Capture the cell that displays the provided text and extract its [X, Y] central coordinate. 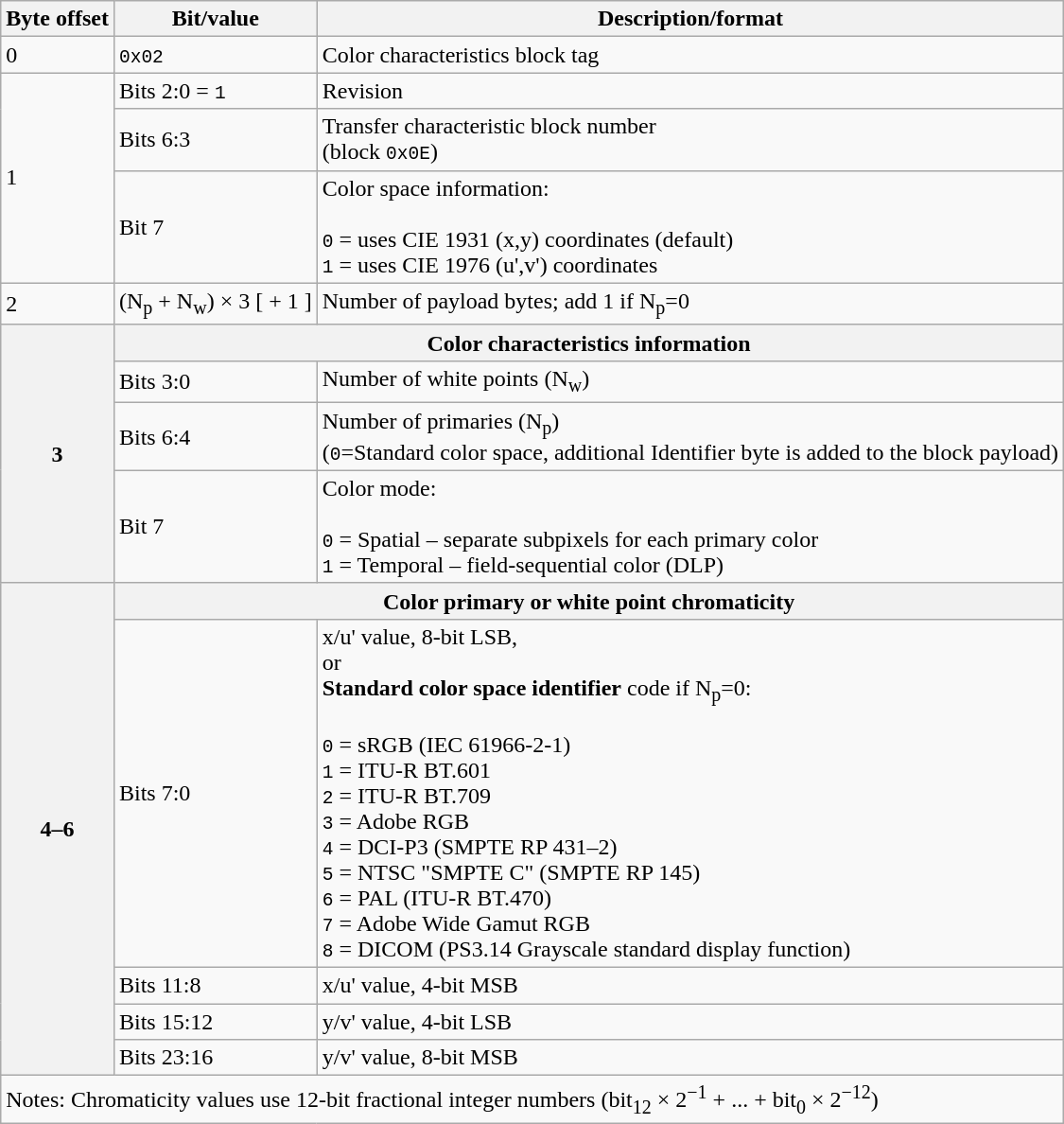
Bits 2:0 = 1 [216, 91]
Bits 23:16 [216, 1058]
Number of primaries (Np) (0=Standard color space, additional Identifier byte is added to the block payload) [690, 437]
Bits 7:0 [216, 793]
Color primary or white point chromaticity [588, 601]
Notes: Chromaticity values use 12-bit fractional integer numbers (bit12 × 2−1 + ... + bit0 × 2−12) [532, 1099]
Bits 3:0 [216, 381]
Color space information:0 = uses CIE 1931 (x,y) coordinates (default) 1 = uses CIE 1976 (u',v') coordinates [690, 227]
0x02 [216, 55]
Bits 15:12 [216, 1022]
Number of payload bytes; add 1 if Np=0 [690, 304]
(Np + Nw) × 3 [ + 1 ] [216, 304]
Number of white points (Nw) [690, 381]
1 [58, 178]
0 [58, 55]
Transfer characteristic block number (block 0x0E) [690, 140]
y/v' value, 4-bit LSB [690, 1022]
y/v' value, 8-bit MSB [690, 1058]
Color mode:0 = Spatial – separate subpixels for each primary color 1 = Temporal – field-sequential color (DLP) [690, 526]
Bit/value [216, 19]
Byte offset [58, 19]
Color characteristics information [588, 342]
3 [58, 454]
Bits 11:8 [216, 986]
x/u' value, 4-bit MSB [690, 986]
Bits 6:3 [216, 140]
4–6 [58, 829]
Color characteristics block tag [690, 55]
Description/format [690, 19]
2 [58, 304]
Bits 6:4 [216, 437]
Revision [690, 91]
